Capture the cell that displays the provided text and extract its [X, Y] central coordinate. 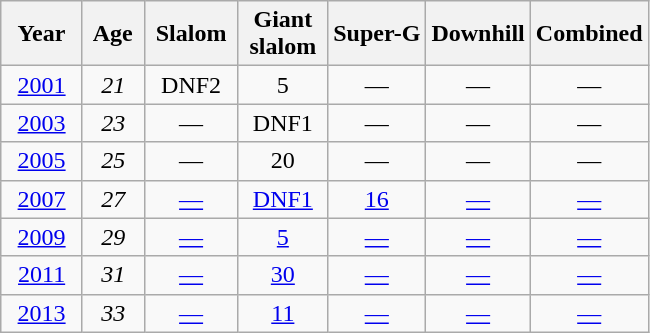
11 [283, 313]
33 [113, 313]
29 [113, 237]
27 [113, 199]
31 [113, 275]
Year [42, 34]
2011 [42, 275]
DNF2 [191, 85]
Slalom [191, 34]
2005 [42, 161]
23 [113, 123]
25 [113, 161]
Age [113, 34]
Downhill [478, 34]
16 [377, 199]
Super-G [377, 34]
20 [283, 161]
Combined [589, 34]
2007 [42, 199]
2013 [42, 313]
21 [113, 85]
2003 [42, 123]
30 [283, 275]
2009 [42, 237]
Giant slalom [283, 34]
2001 [42, 85]
